Provide the [X, Y] coordinate of the cell's center where the given text is located.  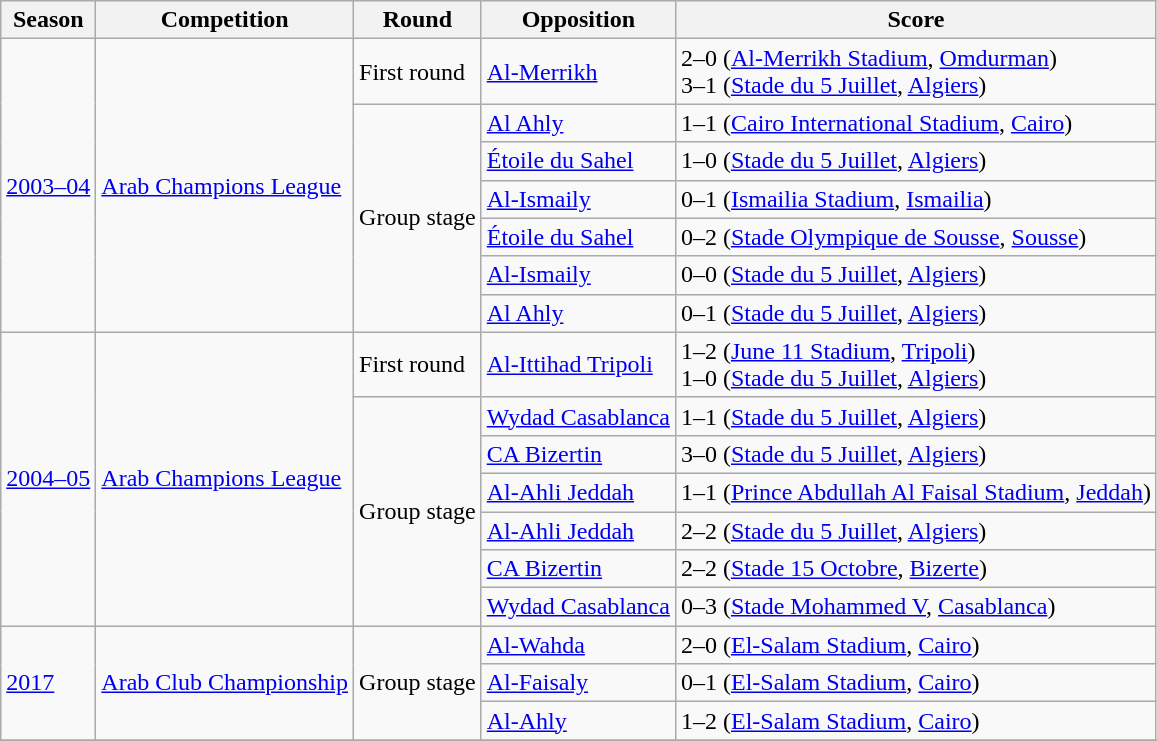
Score [916, 20]
0–3 (Stade Mohammed V, Casablanca) [916, 607]
Arab Club Championship [225, 683]
Season [48, 20]
1–2 (El-Salam Stadium, Cairo) [916, 721]
0–0 (Stade du 5 Juillet, Algiers) [916, 275]
2–2 (Stade du 5 Juillet, Algiers) [916, 531]
Al-Wahda [578, 645]
0–1 (Ismailia Stadium, Ismailia) [916, 199]
1–1 (Cairo International Stadium, Cairo) [916, 123]
1–1 (Prince Abdullah Al Faisal Stadium, Jeddah) [916, 492]
2004–05 [48, 478]
1–2 (June 11 Stadium, Tripoli)1–0 (Stade du 5 Juillet, Algiers) [916, 364]
2003–04 [48, 186]
1–1 (Stade du 5 Juillet, Algiers) [916, 416]
2–0 (Al-Merrikh Stadium, Omdurman)3–1 (Stade du 5 Juillet, Algiers) [916, 72]
Al-Ahly [578, 721]
Al-Faisaly [578, 683]
0–1 (El-Salam Stadium, Cairo) [916, 683]
Competition [225, 20]
0–1 (Stade du 5 Juillet, Algiers) [916, 313]
2–0 (El-Salam Stadium, Cairo) [916, 645]
1–0 (Stade du 5 Juillet, Algiers) [916, 161]
Opposition [578, 20]
Round [418, 20]
0–2 (Stade Olympique de Sousse, Sousse) [916, 237]
3–0 (Stade du 5 Juillet, Algiers) [916, 454]
2017 [48, 683]
Al-Merrikh [578, 72]
2–2 (Stade 15 Octobre, Bizerte) [916, 569]
Al-Ittihad Tripoli [578, 364]
